Detect which cell encompasses the target text, then output its (X, Y) center coordinate. 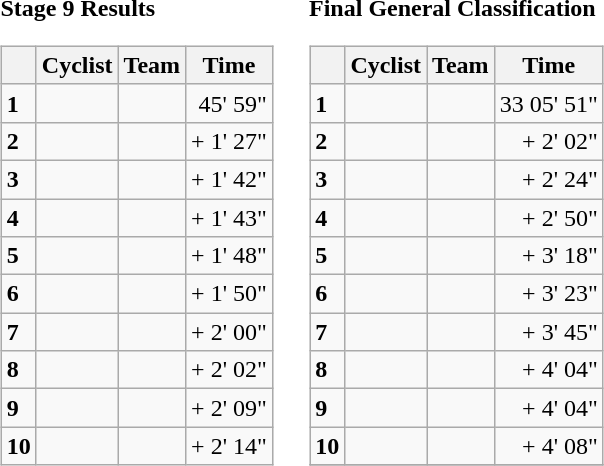
+ 3' 45" (548, 332)
+ 3' 23" (548, 294)
+ 1' 43" (230, 217)
+ 1' 50" (230, 294)
+ 3' 18" (548, 256)
33 05' 51" (548, 103)
+ 2' 50" (548, 217)
+ 2' 24" (548, 179)
+ 2' 14" (230, 446)
+ 1' 42" (230, 179)
+ 1' 48" (230, 256)
+ 1' 27" (230, 141)
+ 2' 00" (230, 332)
+ 4' 08" (548, 446)
45' 59" (230, 103)
+ 2' 09" (230, 408)
